From the cell containing the given text, extract its center point as (X, Y) coordinate. 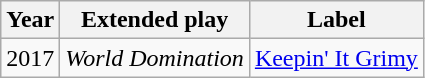
2017 (30, 58)
World Domination (155, 58)
Extended play (155, 20)
Year (30, 20)
Label (336, 20)
Keepin' It Grimy (336, 58)
